For the text-containing cell, return its midpoint in (X, Y) coordinate format. 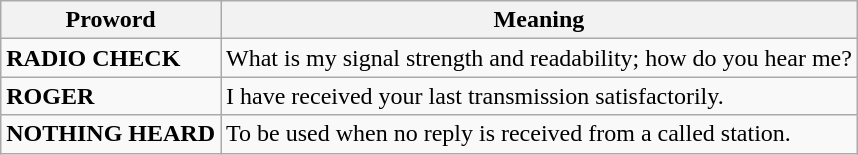
To be used when no reply is received from a called station. (538, 134)
RADIO CHECK (111, 58)
NOTHING HEARD (111, 134)
What is my signal strength and readability; how do you hear me? (538, 58)
Meaning (538, 20)
I have received your last transmission satisfactorily. (538, 96)
Proword (111, 20)
ROGER (111, 96)
